Search for the cell housing the specified text and yield its [x, y] center coordinate. 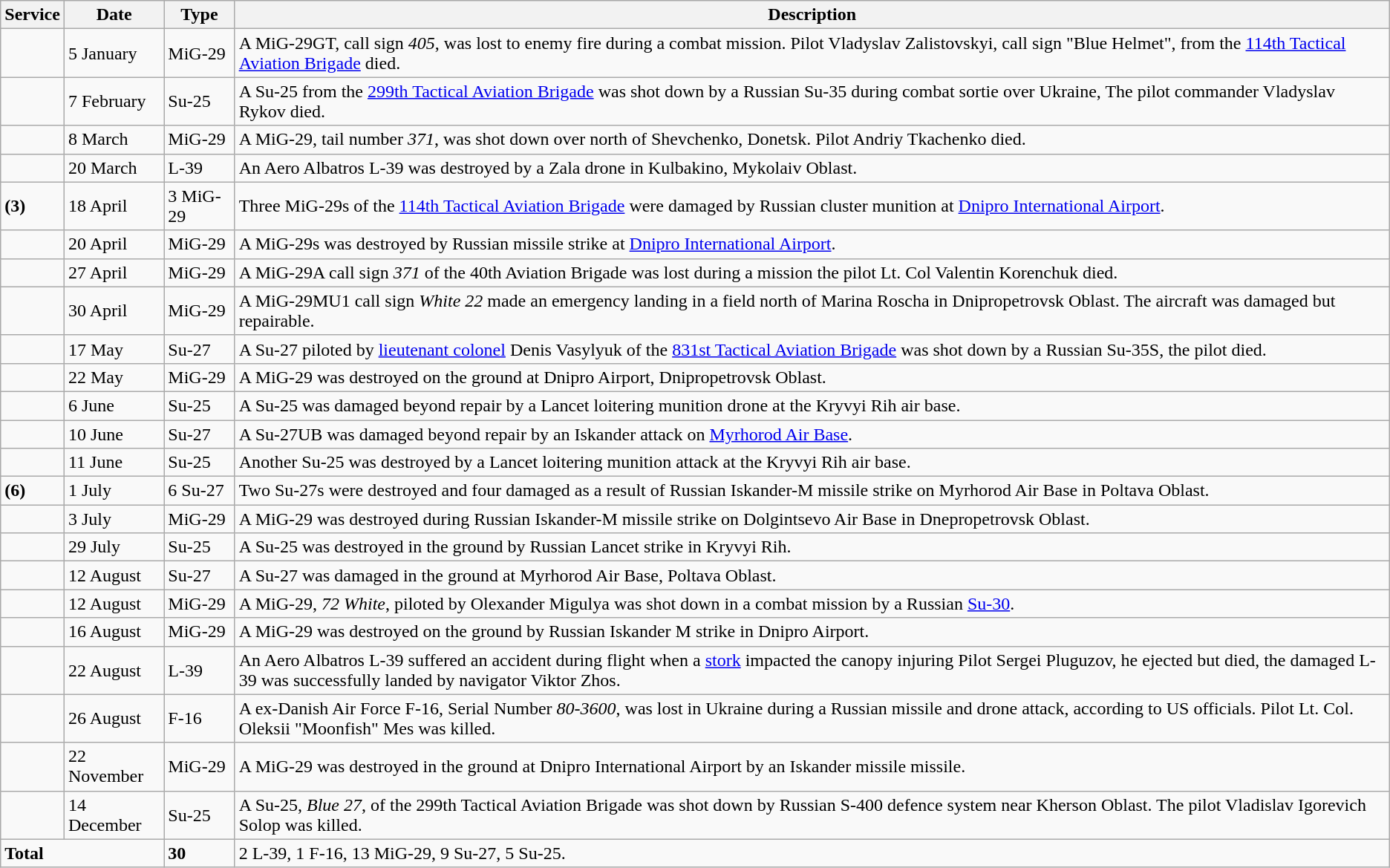
Date [114, 15]
10 June [114, 434]
22 August [114, 670]
A MiG-29 was destroyed during Russian Iskander-M missile strike on Dolgintsevo Air Base in Dnepropetrovsk Oblast. [812, 519]
A MiG-29, 72 White, piloted by Olexander Migulya was shot down in a combat mission by a Russian Su-30. [812, 604]
5 January [114, 53]
7 February [114, 101]
Total [82, 853]
6 June [114, 405]
14 December [114, 815]
A MiG-29 was destroyed on the ground by Russian Iskander M strike in Dnipro Airport. [812, 632]
A MiG-29 was destroyed in the ground at Dnipro International Airport by an Iskander missile missile. [812, 766]
A MiG-29, tail number 371, was shot down over north of Shevchenko, Donetsk. Pilot Andriy Tkachenko died. [812, 140]
Another Su-25 was destroyed by a Lancet loitering munition attack at the Kryvyi Rih air base. [812, 463]
30 April [114, 310]
Type [199, 15]
20 March [114, 168]
8 March [114, 140]
A Su-25 was destroyed in the ground by Russian Lancet strike in Kryvyi Rih. [812, 547]
A Su-27UB was damaged beyond repair by an Iskander attack on Myrhorod Air Base. [812, 434]
26 August [114, 719]
17 May [114, 349]
20 April [114, 244]
30 [199, 853]
(6) [33, 491]
22 May [114, 377]
Service [33, 15]
2 L-39, 1 F-16, 13 MiG-29, 9 Su-27, 5 Su-25. [812, 853]
3 July [114, 519]
A Su-27 piloted by lieutenant colonel Denis Vasylyuk of the 831st Tactical Aviation Brigade was shot down by a Russian Su-35S, the pilot died. [812, 349]
6 Su-27 [199, 491]
29 July [114, 547]
(3) [33, 206]
1 July [114, 491]
A MiG-29s was destroyed by Russian missile strike at Dnipro International Airport. [812, 244]
18 April [114, 206]
22 November [114, 766]
An Aero Albatros L-39 was destroyed by a Zala drone in Kulbakino, Mykolaiv Oblast. [812, 168]
11 June [114, 463]
Description [812, 15]
A Su-27 was damaged in the ground at Myrhorod Air Base, Poltava Oblast. [812, 575]
F-16 [199, 719]
A Su-25 was damaged beyond repair by a Lancet loitering munition drone at the Kryvyi Rih air base. [812, 405]
3 MiG-29 [199, 206]
Three MiG-29s of the 114th Tactical Aviation Brigade were damaged by Russian cluster munition at Dnipro International Airport. [812, 206]
A MiG-29 was destroyed on the ground at Dnipro Airport, Dnipropetrovsk Oblast. [812, 377]
A MiG-29A call sign 371 of the 40th Aviation Brigade was lost during a mission the pilot Lt. Col Valentin Korenchuk died. [812, 273]
Two Su-27s were destroyed and four damaged as a result of Russian Iskander-M missile strike on Myrhorod Air Base in Poltava Oblast. [812, 491]
27 April [114, 273]
16 August [114, 632]
